Identify which cell holds the provided text, then report its [X, Y] central coordinate. 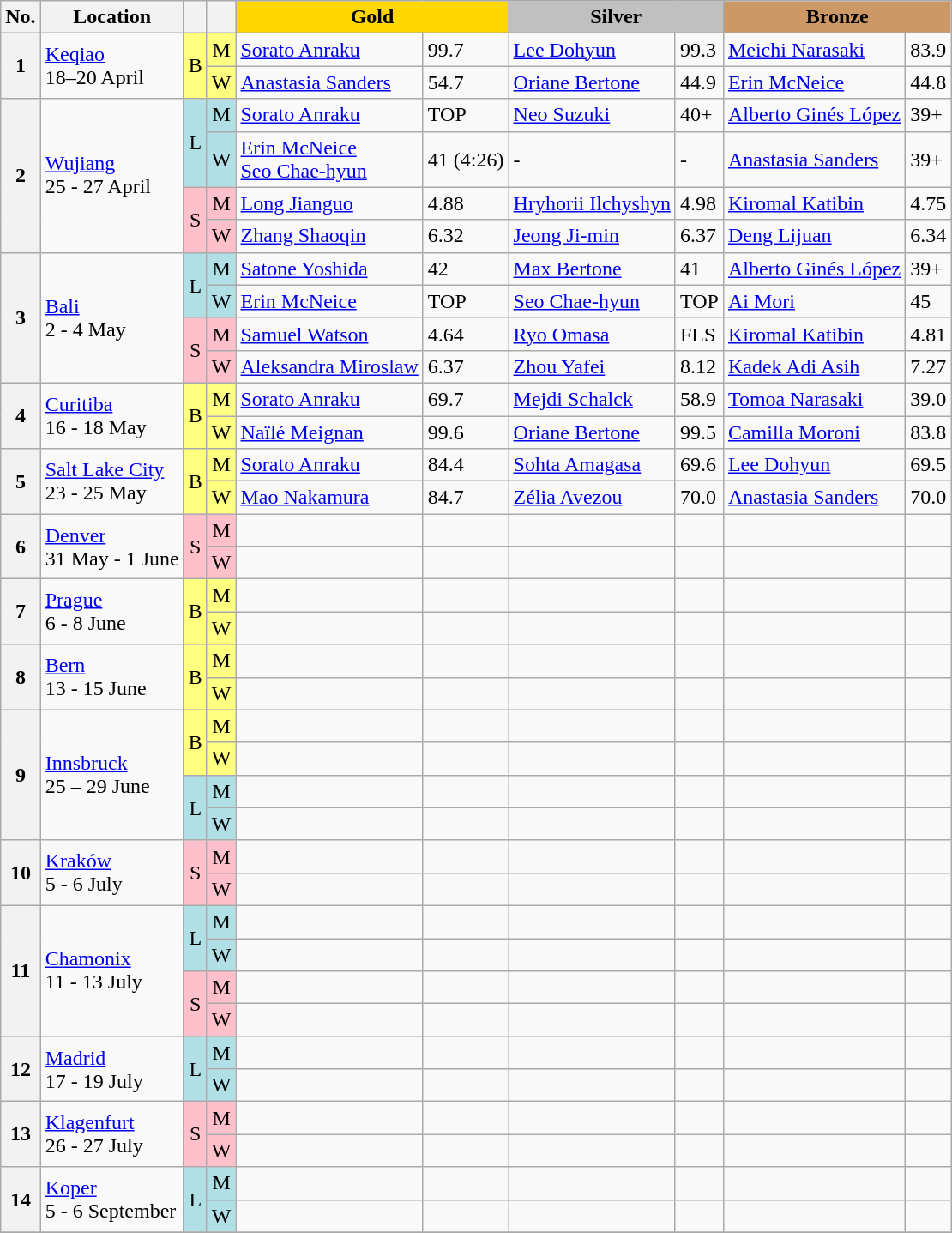
2 [21, 175]
8 [21, 677]
Camilla Moroni [814, 432]
Max Bertone [592, 269]
8.12 [699, 366]
Zhou Yafei [592, 366]
54.7 [466, 82]
99.5 [699, 432]
13 [21, 1134]
3 [21, 317]
Long Jianguo [329, 203]
Klagenfurt 26 - 27 July [111, 1134]
83.8 [928, 432]
Jeong Ji-min [592, 236]
99.6 [466, 432]
69.6 [699, 465]
Hryhorii Ilchyshyn [592, 203]
Neo Suzuki [592, 115]
Ryo Omasa [592, 334]
Chamonix11 - 13 July [111, 970]
45 [928, 301]
39.0 [928, 399]
Bern 13 - 15 June [111, 677]
4.88 [466, 203]
Deng Lijuan [814, 236]
7 [21, 612]
Kraków 5 - 6 July [111, 873]
Denver31 May - 1 June [111, 547]
Silver [616, 17]
7.27 [928, 366]
Samuel Watson [329, 334]
44.8 [928, 82]
10 [21, 873]
6 [21, 547]
Sohta Amagasa [592, 465]
69.7 [466, 399]
Gold [372, 17]
4.75 [928, 203]
9 [21, 775]
5 [21, 481]
99.7 [466, 50]
83.9 [928, 50]
Naïlé Meignan [329, 432]
12 [21, 1069]
Aleksandra Miroslaw [329, 366]
58.9 [699, 399]
No. [21, 17]
Mao Nakamura [329, 498]
4.64 [466, 334]
41 (4:26) [466, 160]
41 [699, 269]
Wujiang25 - 27 April [111, 175]
44.9 [699, 82]
Location [111, 17]
6.32 [466, 236]
Keqiao18–20 April [111, 66]
84.7 [466, 498]
4 [21, 415]
Erin McNeice Seo Chae-hyun [329, 160]
Kadek Adi Asih [814, 366]
84.4 [466, 465]
Meichi Narasaki [814, 50]
Bali 2 - 4 May [111, 317]
4.98 [699, 203]
Koper5 - 6 September [111, 1200]
Salt Lake City23 - 25 May [111, 481]
Madrid17 - 19 July [111, 1069]
Ai Mori [814, 301]
Tomoa Narasaki [814, 399]
Innsbruck25 – 29 June [111, 775]
Bronze [837, 17]
Zhang Shaoqin [329, 236]
Mejdi Schalck [592, 399]
40+ [699, 115]
14 [21, 1200]
11 [21, 970]
Satone Yoshida [329, 269]
99.3 [699, 50]
42 [466, 269]
Seo Chae-hyun [592, 301]
Prague 6 - 8 June [111, 612]
Curitiba16 - 18 May [111, 415]
FLS [699, 334]
69.5 [928, 465]
1 [21, 66]
4.81 [928, 334]
6.34 [928, 236]
Zélia Avezou [592, 498]
